Provide the [x, y] coordinate of the cell's center where the given text is located.  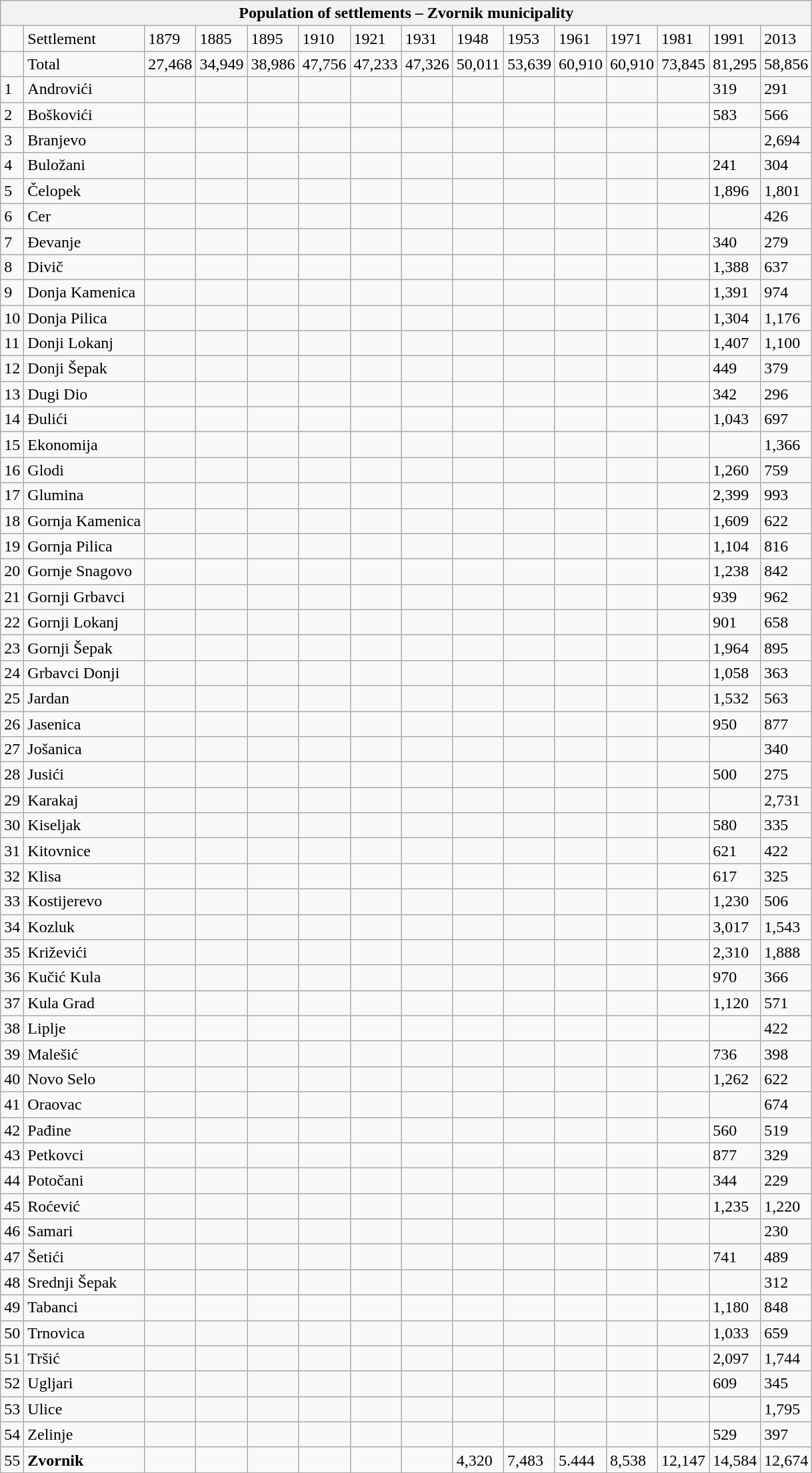
5.444 [580, 1460]
Glumina [84, 495]
Šetići [84, 1257]
26 [12, 723]
18 [12, 521]
1,964 [735, 647]
Total [84, 64]
621 [735, 851]
12,147 [684, 1460]
Boškovići [84, 115]
52 [12, 1384]
1,609 [735, 521]
53,639 [529, 64]
1,043 [735, 419]
563 [787, 698]
Jošanica [84, 750]
4 [12, 165]
54 [12, 1434]
342 [735, 394]
Glodi [84, 470]
5 [12, 191]
16 [12, 470]
Donji Lokanj [84, 343]
319 [735, 89]
Settlement [84, 39]
1,532 [735, 698]
939 [735, 597]
34,949 [221, 64]
230 [787, 1232]
1879 [171, 39]
Potočani [84, 1181]
1885 [221, 39]
398 [787, 1054]
Ulice [84, 1409]
Trnovica [84, 1333]
Klisa [84, 876]
970 [735, 978]
Ekonomija [84, 445]
304 [787, 165]
Gornje Snagovo [84, 571]
Kula Grad [84, 1003]
12,674 [787, 1460]
637 [787, 267]
Gornji Šepak [84, 647]
697 [787, 419]
47,756 [324, 64]
Gornja Pilica [84, 546]
1,543 [787, 927]
42 [12, 1130]
674 [787, 1104]
21 [12, 597]
14 [12, 419]
Population of settlements – Zvornik municipality [407, 13]
22 [12, 622]
2,731 [787, 800]
296 [787, 394]
Jasenica [84, 723]
848 [787, 1308]
659 [787, 1333]
1,366 [787, 445]
Kiseljak [84, 826]
Oraovac [84, 1104]
58,856 [787, 64]
4,320 [478, 1460]
1,888 [787, 952]
291 [787, 89]
901 [735, 622]
8,538 [632, 1460]
7 [12, 241]
329 [787, 1156]
1981 [684, 39]
658 [787, 622]
Jardan [84, 698]
449 [735, 369]
1953 [529, 39]
44 [12, 1181]
500 [735, 775]
Đulići [84, 419]
609 [735, 1384]
9 [12, 292]
1,262 [735, 1079]
Zelinje [84, 1434]
1,801 [787, 191]
32 [12, 876]
566 [787, 115]
1,896 [735, 191]
335 [787, 826]
1,391 [735, 292]
47,233 [376, 64]
Donja Kamenica [84, 292]
3 [12, 140]
950 [735, 723]
73,845 [684, 64]
583 [735, 115]
46 [12, 1232]
2,310 [735, 952]
Gornji Lokanj [84, 622]
Cer [84, 216]
28 [12, 775]
580 [735, 826]
1,100 [787, 343]
1,388 [735, 267]
Pađine [84, 1130]
Kostijerevo [84, 902]
Tršić [84, 1358]
Kučić Kula [84, 978]
Zvornik [84, 1460]
6 [12, 216]
759 [787, 470]
Gornja Kamenica [84, 521]
1,120 [735, 1003]
27,468 [171, 64]
1,795 [787, 1409]
40 [12, 1079]
1,180 [735, 1308]
2,399 [735, 495]
Malešić [84, 1054]
47,326 [427, 64]
Liplje [84, 1028]
17 [12, 495]
816 [787, 546]
2 [12, 115]
Donji Šepak [84, 369]
Križevići [84, 952]
51 [12, 1358]
275 [787, 775]
23 [12, 647]
229 [787, 1181]
38 [12, 1028]
Đevanje [84, 241]
1 [12, 89]
37 [12, 1003]
7,483 [529, 1460]
489 [787, 1257]
379 [787, 369]
53 [12, 1409]
Dugi Dio [84, 394]
962 [787, 597]
29 [12, 800]
Novo Selo [84, 1079]
1,033 [735, 1333]
14,584 [735, 1460]
1931 [427, 39]
15 [12, 445]
Srednji Šepak [84, 1282]
1,304 [735, 318]
Androvići [84, 89]
506 [787, 902]
55 [12, 1460]
Buložani [84, 165]
3,017 [735, 927]
19 [12, 546]
2,694 [787, 140]
2013 [787, 39]
Čelopek [84, 191]
1991 [735, 39]
2,097 [735, 1358]
Samari [84, 1232]
1961 [580, 39]
397 [787, 1434]
1948 [478, 39]
27 [12, 750]
1921 [376, 39]
519 [787, 1130]
Kitovnice [84, 851]
345 [787, 1384]
1,744 [787, 1358]
529 [735, 1434]
48 [12, 1282]
8 [12, 267]
Tabanci [84, 1308]
45 [12, 1206]
1971 [632, 39]
Jusići [84, 775]
Donja Pilica [84, 318]
Divič [84, 267]
36 [12, 978]
1910 [324, 39]
Kozluk [84, 927]
736 [735, 1054]
Branjevo [84, 140]
12 [12, 369]
Karakaj [84, 800]
33 [12, 902]
363 [787, 673]
24 [12, 673]
1895 [273, 39]
81,295 [735, 64]
571 [787, 1003]
1,238 [735, 571]
1,230 [735, 902]
617 [735, 876]
344 [735, 1181]
13 [12, 394]
50 [12, 1333]
50,011 [478, 64]
974 [787, 292]
30 [12, 826]
1,260 [735, 470]
25 [12, 698]
366 [787, 978]
11 [12, 343]
Grbavci Donji [84, 673]
325 [787, 876]
39 [12, 1054]
993 [787, 495]
741 [735, 1257]
560 [735, 1130]
1,235 [735, 1206]
Petkovci [84, 1156]
279 [787, 241]
1,104 [735, 546]
1,176 [787, 318]
1,058 [735, 673]
20 [12, 571]
35 [12, 952]
49 [12, 1308]
Ugljari [84, 1384]
41 [12, 1104]
895 [787, 647]
1,407 [735, 343]
Gornji Grbavci [84, 597]
38,986 [273, 64]
10 [12, 318]
Roćević [84, 1206]
43 [12, 1156]
426 [787, 216]
1,220 [787, 1206]
312 [787, 1282]
34 [12, 927]
47 [12, 1257]
31 [12, 851]
241 [735, 165]
842 [787, 571]
